Return [x, y] of the center of cell containing provided text 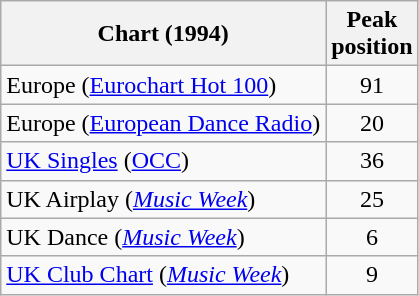
UK Club Chart (Music Week) [164, 275]
20 [372, 123]
9 [372, 275]
Peakposition [372, 34]
6 [372, 237]
36 [372, 161]
91 [372, 85]
UK Airplay (Music Week) [164, 199]
UK Singles (OCC) [164, 161]
Europe (Eurochart Hot 100) [164, 85]
UK Dance (Music Week) [164, 237]
25 [372, 199]
Europe (European Dance Radio) [164, 123]
Chart (1994) [164, 34]
